Provide the (x, y) coordinate of the cell's center where the given text is located.  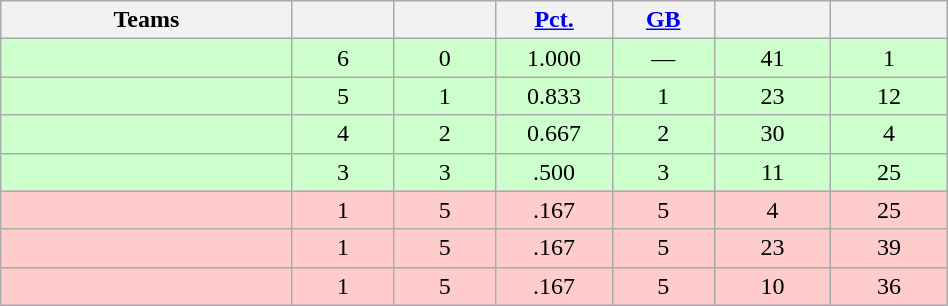
12 (890, 96)
0.833 (554, 96)
0.667 (554, 134)
.500 (554, 172)
— (663, 58)
30 (772, 134)
11 (772, 172)
Teams (146, 20)
41 (772, 58)
10 (772, 286)
36 (890, 286)
0 (445, 58)
GB (663, 20)
Pct. (554, 20)
39 (890, 248)
6 (343, 58)
1.000 (554, 58)
